Scan for the cell matching the given text and deliver its (X, Y) coordinate at center. 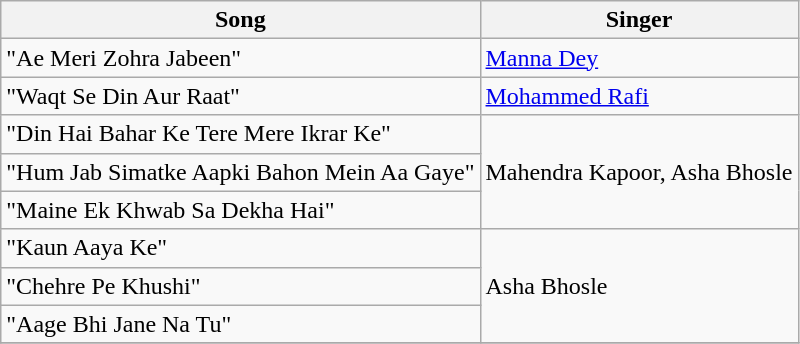
"Chehre Pe Khushi" (240, 286)
"Hum Jab Simatke Aapki Bahon Mein Aa Gaye" (240, 172)
Mohammed Rafi (639, 96)
Song (240, 20)
"Aage Bhi Jane Na Tu" (240, 324)
"Maine Ek Khwab Sa Dekha Hai" (240, 210)
Singer (639, 20)
"Ae Meri Zohra Jabeen" (240, 58)
"Waqt Se Din Aur Raat" (240, 96)
Asha Bhosle (639, 286)
"Kaun Aaya Ke" (240, 248)
"Din Hai Bahar Ke Tere Mere Ikrar Ke" (240, 134)
Mahendra Kapoor, Asha Bhosle (639, 172)
Manna Dey (639, 58)
